Determine the [x, y] coordinate at the center of the cell enclosing the given text.  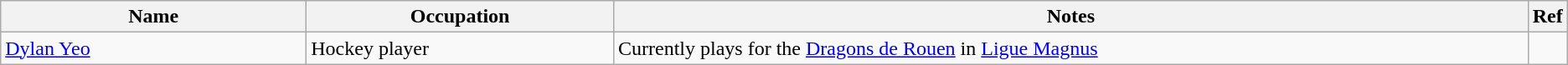
Dylan Yeo [154, 48]
Hockey player [461, 48]
Notes [1070, 17]
Ref [1548, 17]
Occupation [461, 17]
Currently plays for the Dragons de Rouen in Ligue Magnus [1070, 48]
Name [154, 17]
